For the text-containing cell, return its midpoint in (x, y) coordinate format. 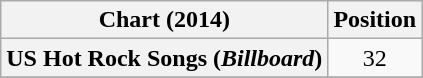
US Hot Rock Songs (Billboard) (164, 58)
Chart (2014) (164, 20)
32 (375, 58)
Position (375, 20)
